From the cell containing the given text, extract its center point as [X, Y] coordinate. 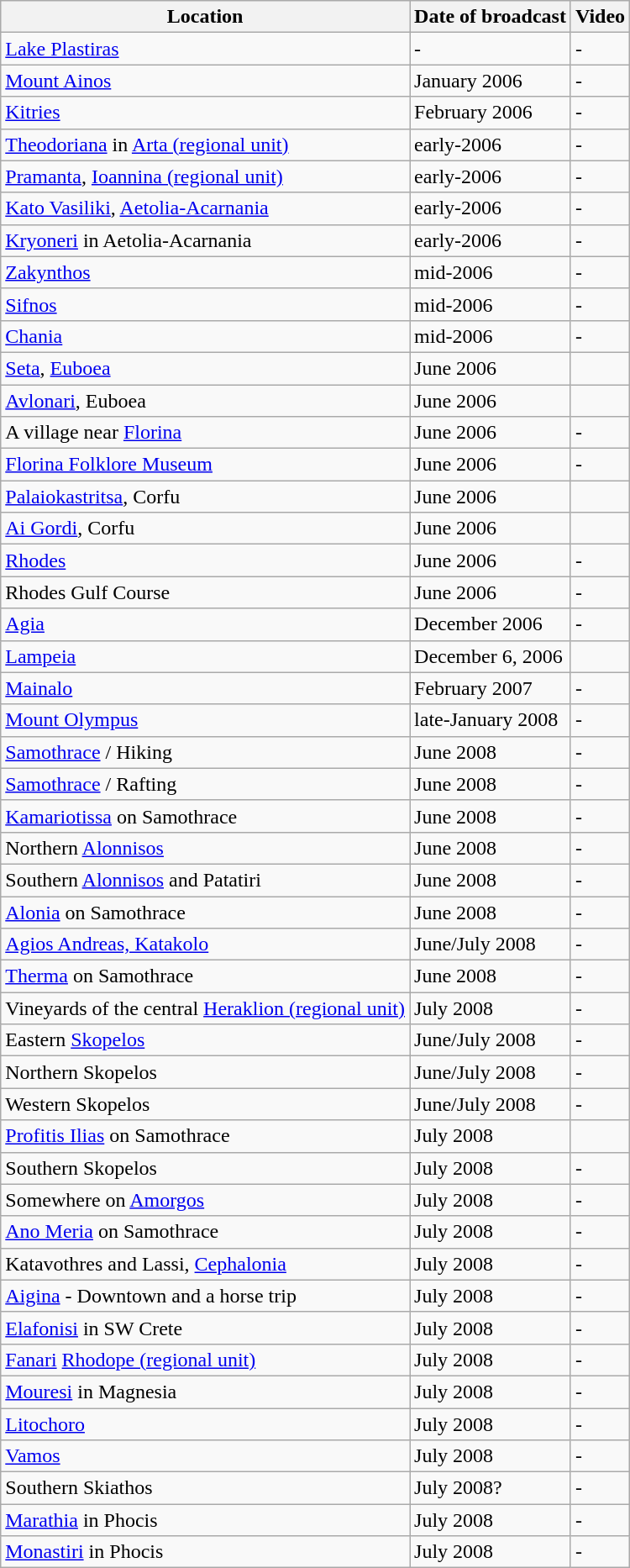
Location [205, 17]
December 2006 [491, 624]
Mount Ainos [205, 81]
Kato Vasiliki, Aetolia-Acarnania [205, 208]
Kitries [205, 113]
Northern Alonnisos [205, 848]
Eastern Skopelos [205, 1040]
Somewhere on Amorgos [205, 1200]
Date of broadcast [491, 17]
December 6, 2006 [491, 656]
Mainalo [205, 688]
Monastiri in Phocis [205, 1552]
A village near Florina [205, 433]
Agios Andreas, Katakolo [205, 944]
Elafonisi in SW Crete [205, 1328]
Sifnos [205, 304]
Zakynthos [205, 272]
Profitis Ilias on Samothrace [205, 1136]
February 2006 [491, 113]
Samothrace / Rafting [205, 784]
Katavothres and Lassi, Cephalonia [205, 1264]
Theodoriana in Arta (regional unit) [205, 145]
Vamos [205, 1456]
Agia [205, 624]
Vineyards of the central Heraklion (regional unit) [205, 1008]
Video [600, 17]
late-January 2008 [491, 720]
Palaiokastritsa, Corfu [205, 497]
Marathia in Phocis [205, 1520]
Mouresi in Magnesia [205, 1392]
Lake Plastiras [205, 49]
July 2008? [491, 1488]
Rhodes Gulf Course [205, 592]
Aigina - Downtown and a horse trip [205, 1296]
Ai Gordi, Corfu [205, 529]
Kryoneri in Aetolia-Acarnania [205, 240]
Pramanta, Ioannina (regional unit) [205, 176]
Samothrace / Hiking [205, 752]
Western Skopelos [205, 1104]
January 2006 [491, 81]
Mount Olympus [205, 720]
Chania [205, 336]
Florina Folklore Museum [205, 465]
Kamariotissa on Samothrace [205, 816]
Southern Skopelos [205, 1168]
February 2007 [491, 688]
Alonia on Samothrace [205, 912]
Seta, Euboea [205, 368]
Fanari Rhodope (regional unit) [205, 1360]
Avlonari, Euboea [205, 401]
Litochoro [205, 1424]
Lampeia [205, 656]
Ano Meria on Samothrace [205, 1232]
Therma on Samothrace [205, 976]
Southern Alonnisos and Patatiri [205, 880]
Northern Skopelos [205, 1072]
Rhodes [205, 560]
Southern Skiathos [205, 1488]
